Capture the cell that displays the provided text and extract its [X, Y] central coordinate. 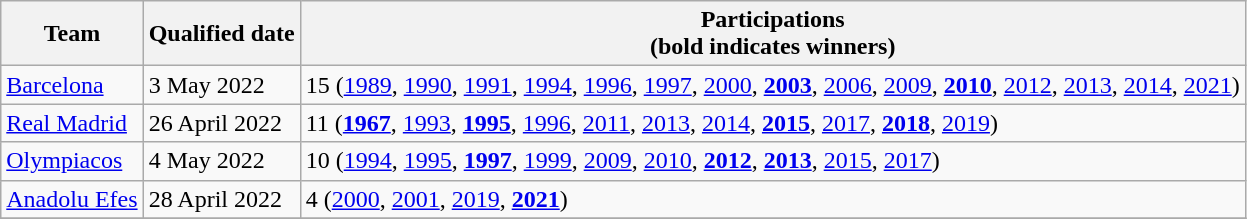
4 (2000, 2001, 2019, 2021) [772, 199]
28 April 2022 [222, 199]
Anadolu Efes [72, 199]
Participations (bold indicates winners) [772, 34]
Qualified date [222, 34]
Olympiacos [72, 161]
Real Madrid [72, 123]
15 (1989, 1990, 1991, 1994, 1996, 1997, 2000, 2003, 2006, 2009, 2010, 2012, 2013, 2014, 2021) [772, 85]
4 May 2022 [222, 161]
Barcelona [72, 85]
Team [72, 34]
11 (1967, 1993, 1995, 1996, 2011, 2013, 2014, 2015, 2017, 2018, 2019) [772, 123]
26 April 2022 [222, 123]
10 (1994, 1995, 1997, 1999, 2009, 2010, 2012, 2013, 2015, 2017) [772, 161]
3 May 2022 [222, 85]
